Pinpoint the cell where the given text exists, returning its (X, Y) midpoint coordinate. 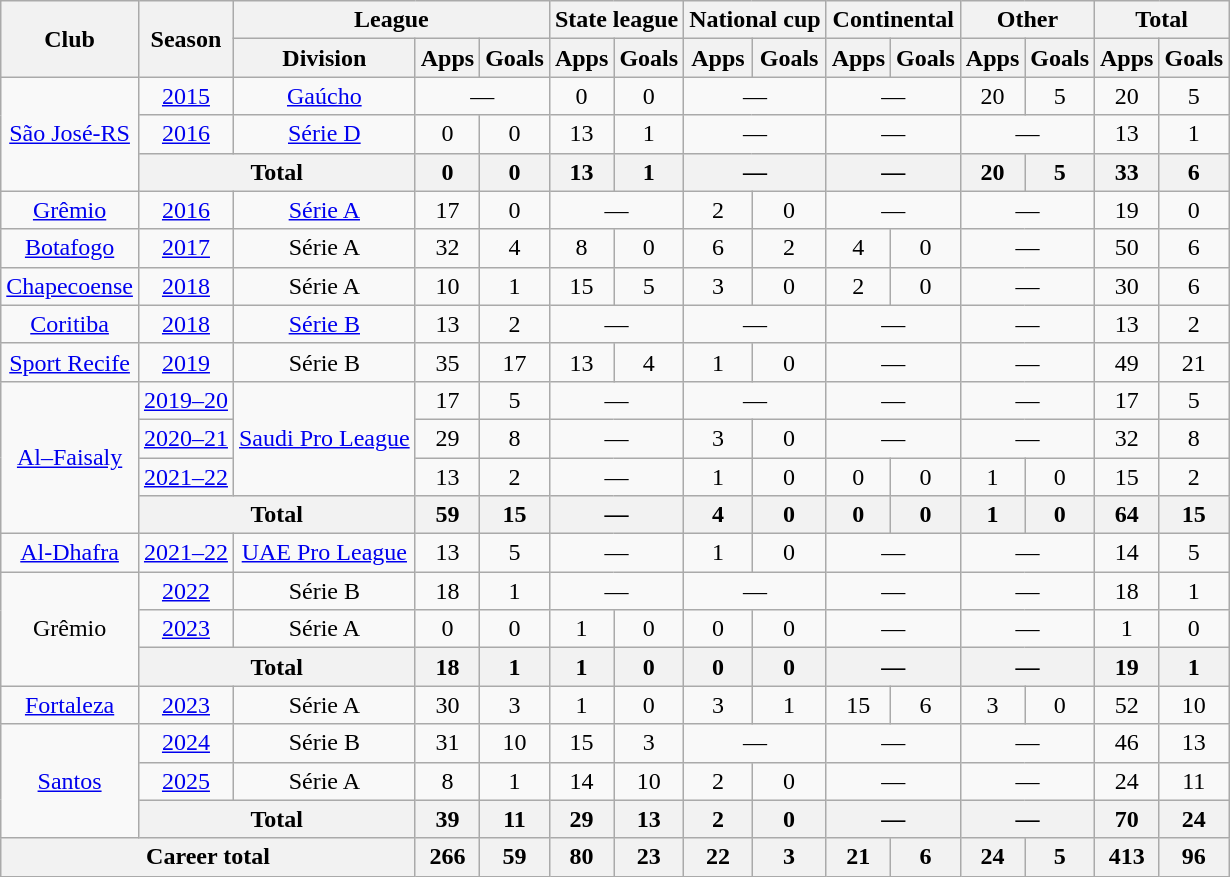
39 (447, 819)
80 (581, 857)
Fortaleza (70, 705)
46 (1127, 743)
2024 (186, 743)
2022 (186, 591)
2020–21 (186, 438)
96 (1194, 857)
State league (616, 20)
2019 (186, 362)
Club (70, 39)
2025 (186, 781)
2019–20 (186, 400)
Other (1027, 20)
Chapecoense (70, 286)
UAE Pro League (324, 553)
Continental (893, 20)
49 (1127, 362)
22 (718, 857)
Al-Dhafra (70, 553)
Botafogo (70, 248)
Santos (70, 781)
70 (1127, 819)
50 (1127, 248)
Série D (324, 134)
Saudi Pro League (324, 438)
33 (1127, 172)
São José-RS (70, 134)
2017 (186, 248)
266 (447, 857)
Career total (208, 857)
National cup (755, 20)
31 (447, 743)
Division (324, 58)
23 (649, 857)
Coritiba (70, 324)
League (391, 20)
Al–Faisaly (70, 457)
52 (1127, 705)
Season (186, 39)
Gaúcho (324, 96)
413 (1127, 857)
2015 (186, 96)
35 (447, 362)
Sport Recife (70, 362)
64 (1127, 515)
